Output the [X, Y] coordinate of the center of the cell containing the given text.  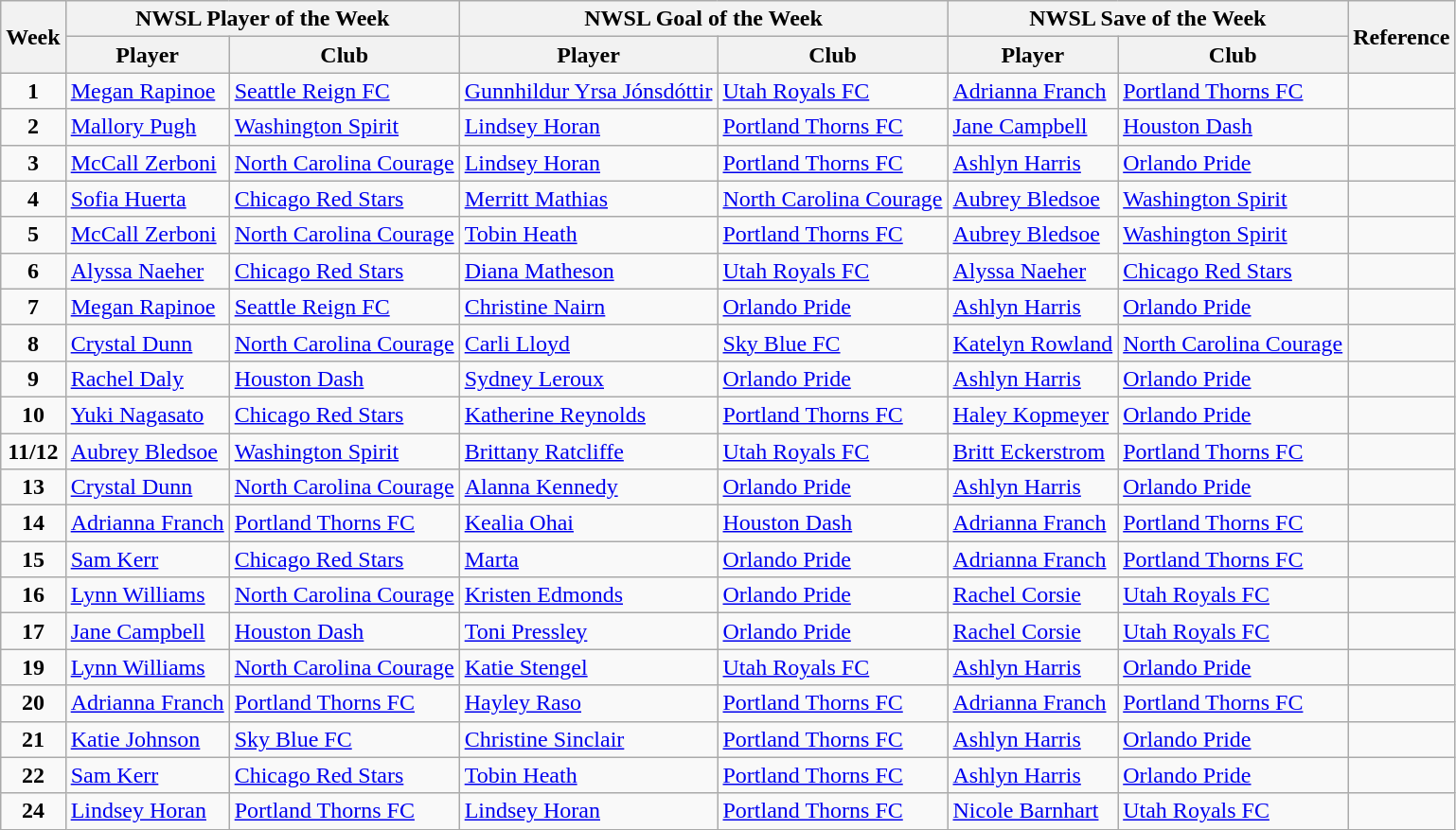
Katelyn Rowland [1033, 343]
21 [33, 739]
7 [33, 307]
Carli Lloyd [589, 343]
Sydney Leroux [589, 379]
Britt Eckerstrom [1033, 451]
20 [33, 703]
15 [33, 559]
24 [33, 811]
Christine Nairn [589, 307]
16 [33, 595]
19 [33, 667]
Marta [589, 559]
NWSL Goal of the Week [703, 19]
Katherine Reynolds [589, 415]
Reference [1401, 37]
22 [33, 775]
Christine Sinclair [589, 739]
17 [33, 631]
8 [33, 343]
NWSL Player of the Week [262, 19]
10 [33, 415]
Brittany Ratcliffe [589, 451]
Katie Stengel [589, 667]
Nicole Barnhart [1033, 811]
11/12 [33, 451]
Diana Matheson [589, 271]
NWSL Save of the Week [1147, 19]
Rachel Daly [148, 379]
Katie Johnson [148, 739]
Merritt Mathias [589, 199]
Mallory Pugh [148, 127]
4 [33, 199]
5 [33, 235]
Hayley Raso [589, 703]
Haley Kopmeyer [1033, 415]
Kristen Edmonds [589, 595]
Week [33, 37]
3 [33, 163]
Toni Pressley [589, 631]
9 [33, 379]
13 [33, 487]
Kealia Ohai [589, 523]
Alanna Kennedy [589, 487]
6 [33, 271]
14 [33, 523]
Sofia Huerta [148, 199]
Yuki Nagasato [148, 415]
1 [33, 91]
2 [33, 127]
Gunnhildur Yrsa Jónsdóttir [589, 91]
